Output the (X, Y) coordinate of the center of the cell containing the given text.  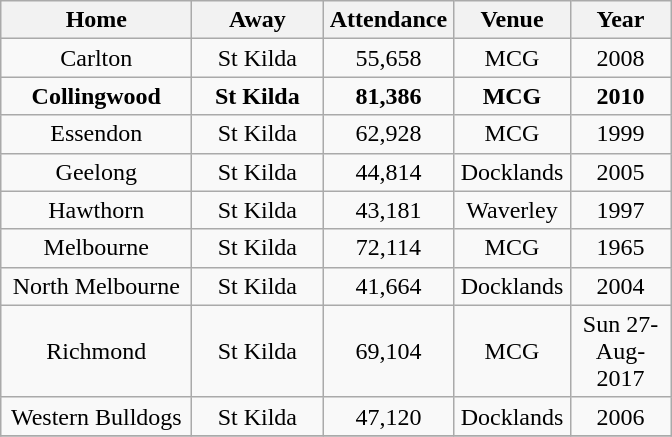
Geelong (96, 172)
2005 (620, 172)
2008 (620, 58)
North Melbourne (96, 286)
Home (96, 20)
Carlton (96, 58)
41,664 (388, 286)
Sun 27-Aug-2017 (620, 351)
Richmond (96, 351)
Waverley (512, 210)
1997 (620, 210)
1999 (620, 134)
Hawthorn (96, 210)
1965 (620, 248)
Western Bulldogs (96, 416)
55,658 (388, 58)
Collingwood (96, 96)
72,114 (388, 248)
Essendon (96, 134)
Year (620, 20)
2006 (620, 416)
44,814 (388, 172)
2004 (620, 286)
69,104 (388, 351)
Melbourne (96, 248)
81,386 (388, 96)
62,928 (388, 134)
2010 (620, 96)
Attendance (388, 20)
47,120 (388, 416)
43,181 (388, 210)
Away (258, 20)
Venue (512, 20)
